Capture the cell that displays the provided text and extract its (x, y) central coordinate. 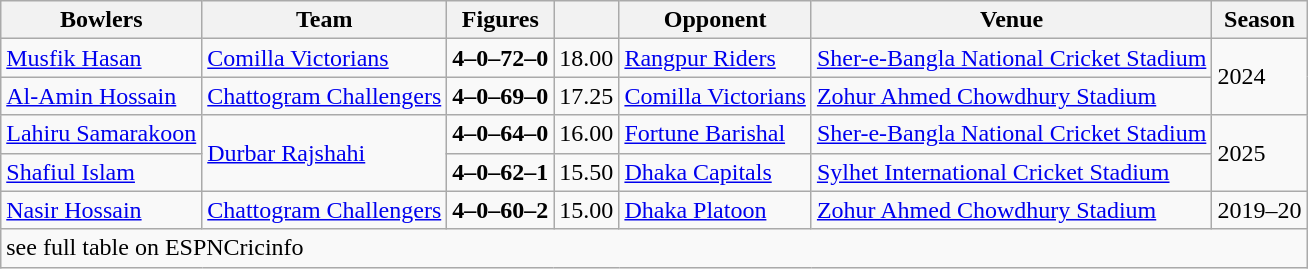
17.25 (586, 96)
2025 (1260, 153)
Bowlers (102, 20)
Nasir Hossain (102, 210)
Rangpur Riders (715, 58)
Shafiul Islam (102, 172)
18.00 (586, 58)
4–0–64–0 (500, 134)
Sylhet International Cricket Stadium (1011, 172)
see full table on ESPNCricinfo (654, 248)
4–0–69–0 (500, 96)
15.00 (586, 210)
Musfik Hasan (102, 58)
Dhaka Capitals (715, 172)
Fortune Barishal (715, 134)
Dhaka Platoon (715, 210)
Opponent (715, 20)
Figures (500, 20)
4–0–72–0 (500, 58)
2024 (1260, 77)
Durbar Rajshahi (324, 153)
2019–20 (1260, 210)
16.00 (586, 134)
15.50 (586, 172)
Lahiru Samarakoon (102, 134)
Al-Amin Hossain (102, 96)
Team (324, 20)
Season (1260, 20)
4–0–62–1 (500, 172)
Venue (1011, 20)
4–0–60–2 (500, 210)
